Scan for the cell matching the given text and deliver its [x, y] coordinate at center. 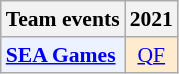
QF [152, 55]
Team events [63, 19]
2021 [152, 19]
SEA Games [63, 55]
